Scan for the cell matching the given text and deliver its [X, Y] coordinate at center. 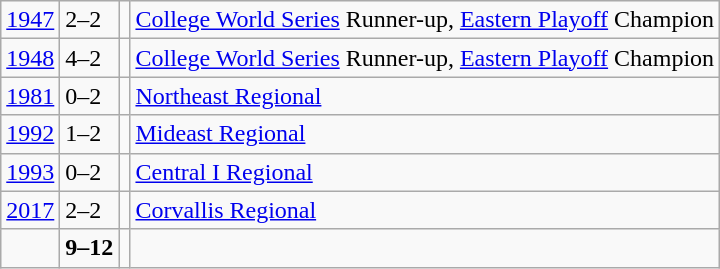
Corvallis Regional [425, 210]
Central I Regional [425, 172]
Northeast Regional [425, 96]
2017 [30, 210]
1947 [30, 20]
1993 [30, 172]
Mideast Regional [425, 134]
4–2 [90, 58]
1–2 [90, 134]
9–12 [90, 248]
1948 [30, 58]
1981 [30, 96]
1992 [30, 134]
